From the cell containing the given text, extract its center point as [X, Y] coordinate. 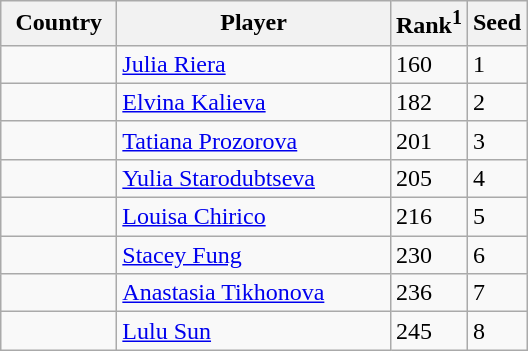
Julia Riera [254, 64]
4 [496, 178]
205 [428, 178]
8 [496, 331]
160 [428, 64]
Yulia Starodubtseva [254, 178]
245 [428, 331]
Player [254, 24]
Lulu Sun [254, 331]
201 [428, 140]
2 [496, 102]
6 [496, 255]
230 [428, 255]
3 [496, 140]
216 [428, 217]
Stacey Fung [254, 255]
1 [496, 64]
Anastasia Tikhonova [254, 293]
Tatiana Prozorova [254, 140]
Country [59, 24]
Rank1 [428, 24]
Elvina Kalieva [254, 102]
182 [428, 102]
7 [496, 293]
Seed [496, 24]
Louisa Chirico [254, 217]
5 [496, 217]
236 [428, 293]
